Identify which cell holds the provided text, then report its [X, Y] central coordinate. 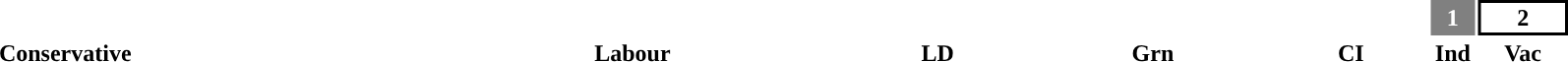
12 [632, 18]
